Identify which cell holds the provided text, then report its [x, y] central coordinate. 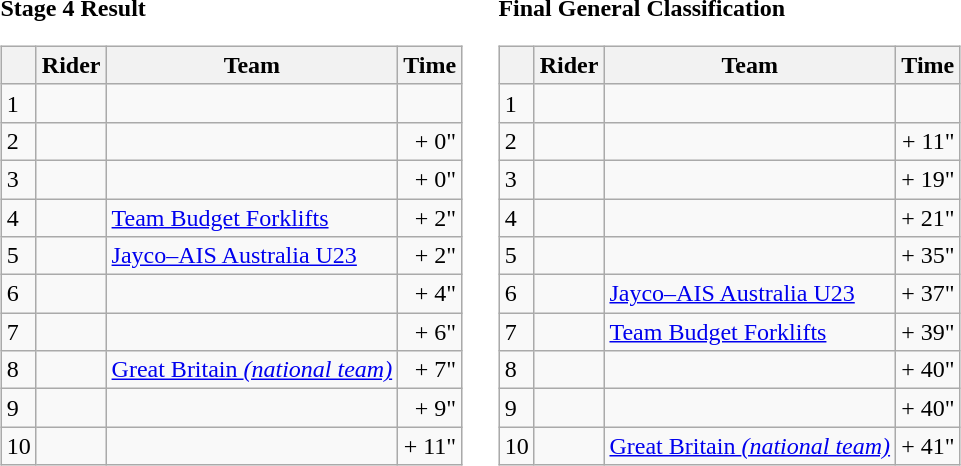
+ 39" [928, 332]
+ 37" [928, 294]
+ 7" [430, 370]
+ 9" [430, 408]
+ 19" [928, 179]
+ 21" [928, 217]
+ 41" [928, 446]
+ 6" [430, 332]
+ 4" [430, 294]
+ 35" [928, 256]
